Return [X, Y] of the center of cell containing provided text 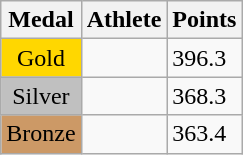
Points [204, 20]
396.3 [204, 58]
Bronze [41, 134]
Athlete [124, 20]
Silver [41, 96]
368.3 [204, 96]
Medal [41, 20]
363.4 [204, 134]
Gold [41, 58]
